Search for the cell housing the specified text and yield its [x, y] center coordinate. 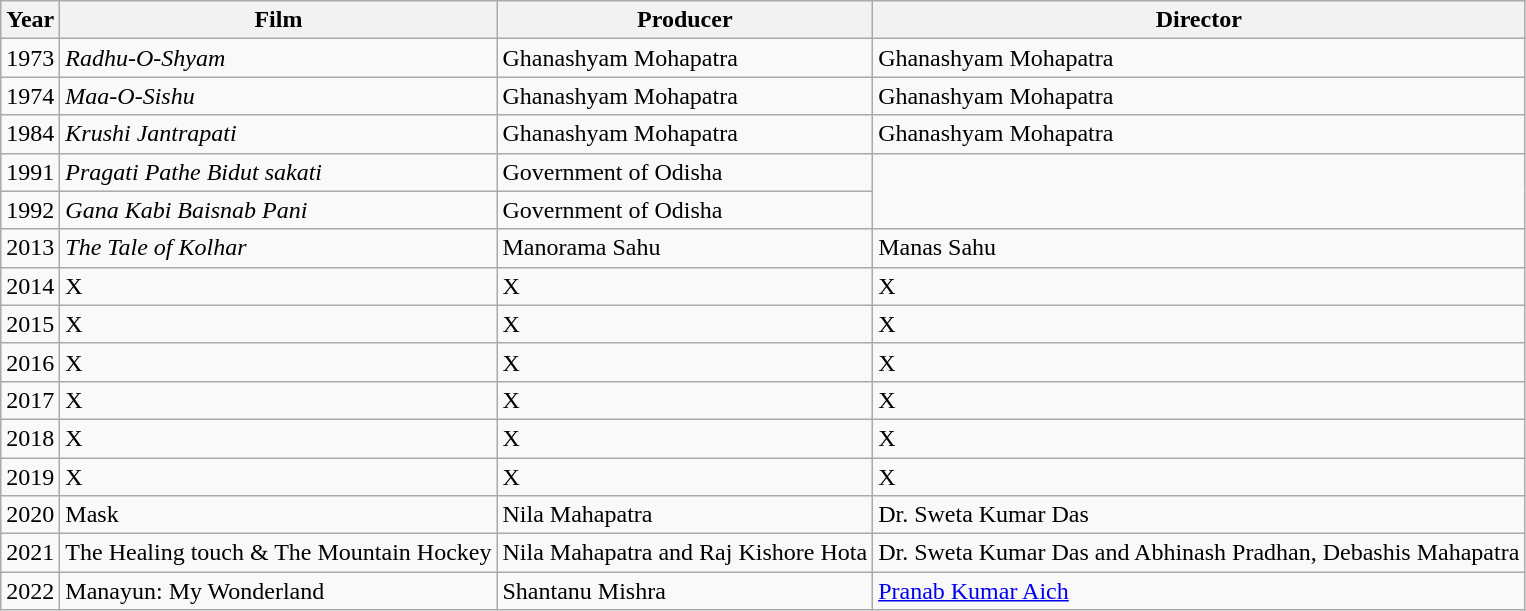
1984 [30, 134]
Producer [685, 20]
Pranab Kumar Aich [1199, 591]
2016 [30, 362]
2022 [30, 591]
The Tale of Kolhar [278, 248]
Maa-O-Sishu [278, 96]
2014 [30, 286]
2019 [30, 477]
1974 [30, 96]
Mask [278, 515]
Director [1199, 20]
Pragati Pathe Bidut sakati [278, 172]
2021 [30, 553]
2015 [30, 324]
1991 [30, 172]
Manorama Sahu [685, 248]
Nila Mahapatra [685, 515]
2013 [30, 248]
2020 [30, 515]
1973 [30, 58]
Dr. Sweta Kumar Das and Abhinash Pradhan, Debashis Mahapatra [1199, 553]
Manas Sahu [1199, 248]
2017 [30, 400]
2018 [30, 438]
Manayun: My Wonderland [278, 591]
Krushi Jantrapati [278, 134]
1992 [30, 210]
Film [278, 20]
The Healing touch & The Mountain Hockey [278, 553]
Year [30, 20]
Dr. Sweta Kumar Das [1199, 515]
Gana Kabi Baisnab Pani [278, 210]
Radhu-O-Shyam [278, 58]
Nila Mahapatra and Raj Kishore Hota [685, 553]
Shantanu Mishra [685, 591]
